Locate the cell with the specified text and output its [x, y] center coordinate. 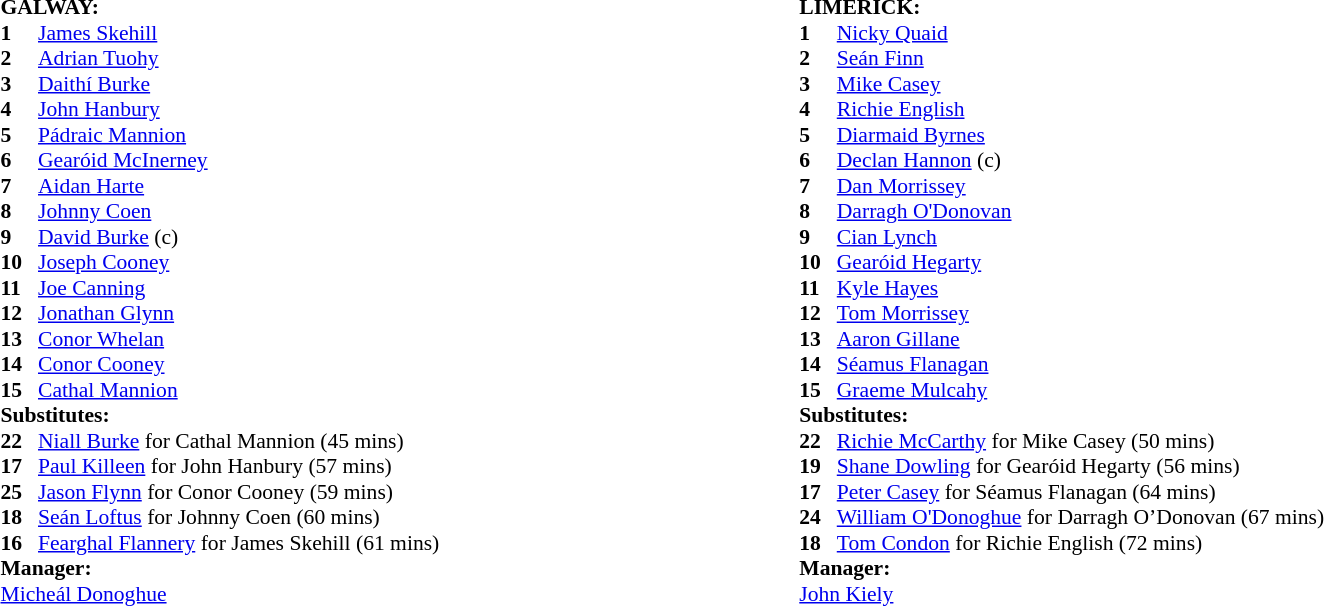
Richie McCarthy for Mike Casey (50 mins) [1080, 441]
Johnny Coen [238, 211]
19 [818, 467]
Darragh O'Donovan [1080, 211]
16 [19, 543]
Dan Morrissey [1080, 186]
Aidan Harte [238, 186]
Adrian Tuohy [238, 59]
Kyle Hayes [1080, 288]
Gearóid McInerney [238, 161]
Conor Whelan [238, 339]
Séamus Flanagan [1080, 365]
Seán Finn [1080, 59]
25 [19, 492]
Aaron Gillane [1080, 339]
Declan Hannon (c) [1080, 161]
Tom Condon for Richie English (72 mins) [1080, 543]
John Hanbury [238, 109]
Graeme Mulcahy [1080, 390]
Peter Casey for Séamus Flanagan (64 mins) [1080, 492]
Gearóid Hegarty [1080, 263]
Nicky Quaid [1080, 33]
Cathal Mannion [238, 390]
Pádraic Mannion [238, 135]
Paul Killeen for John Hanbury (57 mins) [238, 467]
Cian Lynch [1080, 237]
Tom Morrissey [1080, 313]
Jason Flynn for Conor Cooney (59 mins) [238, 492]
Joseph Cooney [238, 263]
Seán Loftus for Johnny Coen (60 mins) [238, 517]
Daithí Burke [238, 84]
Jonathan Glynn [238, 313]
Conor Cooney [238, 365]
William O'Donoghue for Darragh O’Donovan (67 mins) [1080, 517]
Fearghal Flannery for James Skehill (61 mins) [238, 543]
24 [818, 517]
Mike Casey [1080, 84]
Richie English [1080, 109]
James Skehill [238, 33]
Diarmaid Byrnes [1080, 135]
David Burke (c) [238, 237]
Joe Canning [238, 288]
Niall Burke for Cathal Mannion (45 mins) [238, 441]
Shane Dowling for Gearóid Hegarty (56 mins) [1080, 467]
